Detect which cell encompasses the target text, then output its [x, y] center coordinate. 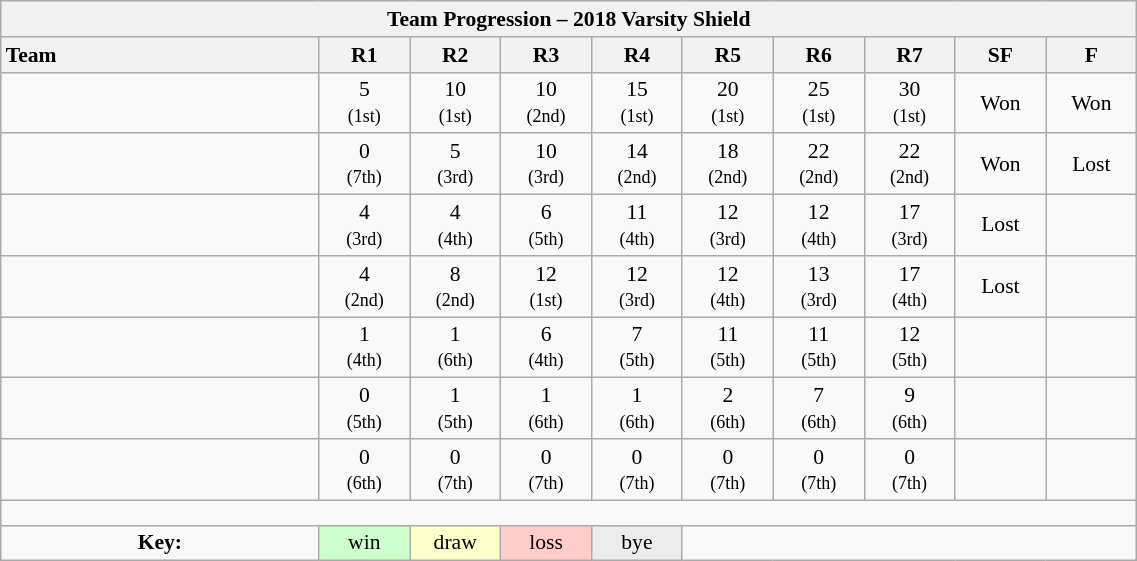
7 (6th) [818, 408]
8 (2nd) [456, 286]
20 (1st) [728, 102]
1 (5th) [456, 408]
25 (1st) [818, 102]
12 (5th) [910, 348]
R1 [364, 55]
10 (3rd) [546, 164]
4 (4th) [456, 226]
4 (2nd) [364, 286]
R5 [728, 55]
R6 [818, 55]
4 (3rd) [364, 226]
bye [636, 543]
13 (3rd) [818, 286]
17 (4th) [910, 286]
11 (4th) [636, 226]
R3 [546, 55]
Team Progression – 2018 Varsity Shield [569, 19]
5 (1st) [364, 102]
loss [546, 543]
9 (6th) [910, 408]
12 (1st) [546, 286]
win [364, 543]
Key: [160, 543]
R4 [636, 55]
10 (2nd) [546, 102]
Team [160, 55]
6 (5th) [546, 226]
17 (3rd) [910, 226]
7 (5th) [636, 348]
30 (1st) [910, 102]
draw [456, 543]
6 (4th) [546, 348]
1 (4th) [364, 348]
R2 [456, 55]
10 (1st) [456, 102]
18 (2nd) [728, 164]
0 (5th) [364, 408]
14 (2nd) [636, 164]
SF [1000, 55]
15 (1st) [636, 102]
R7 [910, 55]
2 (6th) [728, 408]
0 (6th) [364, 470]
5 (3rd) [456, 164]
F [1092, 55]
